Find where the given text appears and provide that cell's center as (x, y) coordinate. 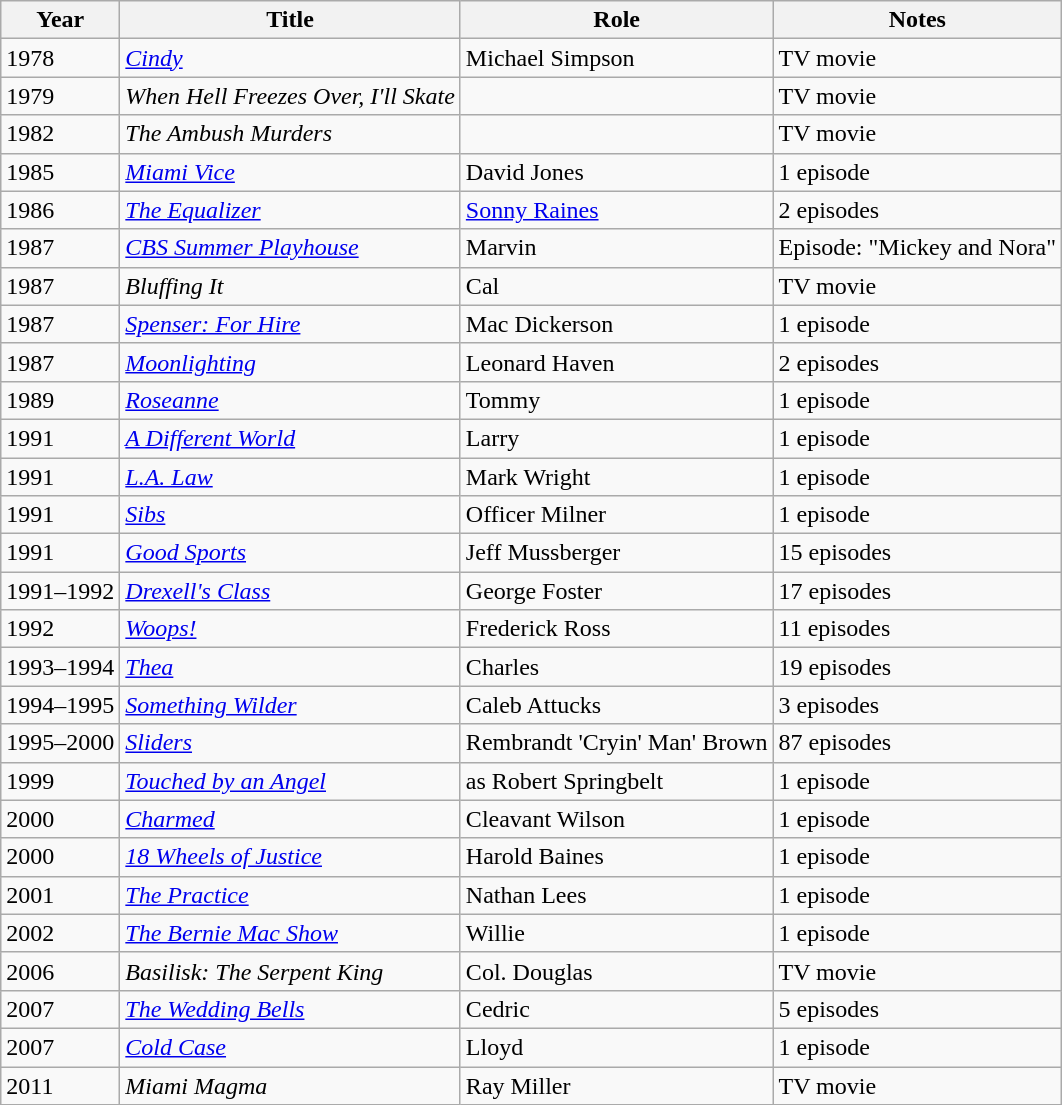
Sibs (290, 515)
1992 (60, 629)
1991–1992 (60, 591)
CBS Summer Playhouse (290, 248)
1989 (60, 400)
Year (60, 20)
Cleavant Wilson (616, 819)
Basilisk: The Serpent King (290, 971)
1993–1994 (60, 667)
Moonlighting (290, 362)
L.A. Law (290, 477)
as Robert Springbelt (616, 781)
Miami Vice (290, 172)
5 episodes (918, 1009)
Harold Baines (616, 857)
Spenser: For Hire (290, 324)
Nathan Lees (616, 895)
Role (616, 20)
1985 (60, 172)
Cindy (290, 58)
Col. Douglas (616, 971)
Cedric (616, 1009)
1995–2000 (60, 743)
Officer Milner (616, 515)
The Wedding Bells (290, 1009)
1994–1995 (60, 705)
15 episodes (918, 553)
Frederick Ross (616, 629)
Mark Wright (616, 477)
1999 (60, 781)
Cal (616, 286)
2006 (60, 971)
George Foster (616, 591)
Leonard Haven (616, 362)
A Different World (290, 438)
2001 (60, 895)
Title (290, 20)
2002 (60, 933)
1978 (60, 58)
Drexell's Class (290, 591)
The Ambush Murders (290, 134)
17 episodes (918, 591)
19 episodes (918, 667)
Cold Case (290, 1047)
87 episodes (918, 743)
Good Sports (290, 553)
2011 (60, 1085)
Roseanne (290, 400)
1982 (60, 134)
Ray Miller (616, 1085)
1986 (60, 210)
Episode: "Mickey and Nora" (918, 248)
Caleb Attucks (616, 705)
Charles (616, 667)
Bluffing It (290, 286)
Sliders (290, 743)
18 Wheels of Justice (290, 857)
1979 (60, 96)
Tommy (616, 400)
Woops! (290, 629)
Sonny Raines (616, 210)
Thea (290, 667)
The Practice (290, 895)
Marvin (616, 248)
Notes (918, 20)
Mac Dickerson (616, 324)
Touched by an Angel (290, 781)
3 episodes (918, 705)
Miami Magma (290, 1085)
Larry (616, 438)
Michael Simpson (616, 58)
11 episodes (918, 629)
Lloyd (616, 1047)
Jeff Mussberger (616, 553)
Something Wilder (290, 705)
Willie (616, 933)
Rembrandt 'Cryin' Man' Brown (616, 743)
The Bernie Mac Show (290, 933)
The Equalizer (290, 210)
When Hell Freezes Over, I'll Skate (290, 96)
David Jones (616, 172)
Charmed (290, 819)
